Find where the given text appears and provide that cell's center as (X, Y) coordinate. 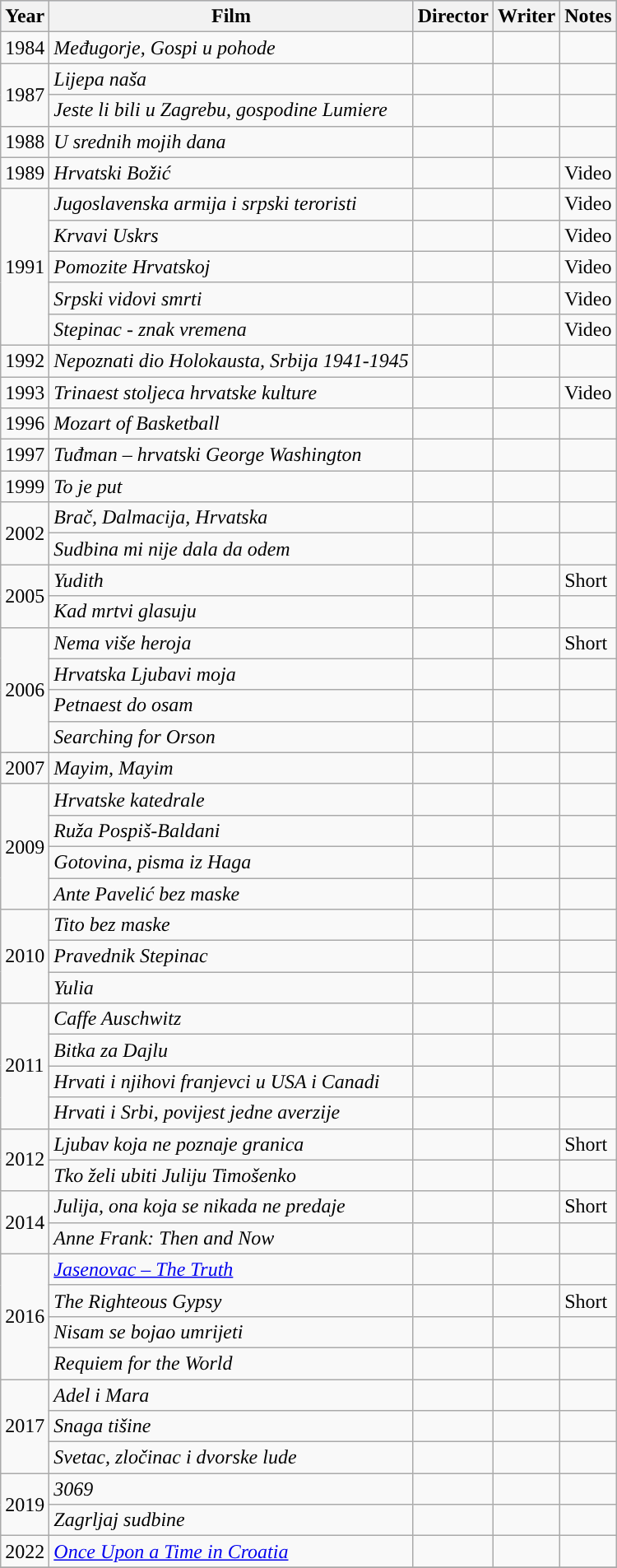
Trinaest stoljeca hrvatske kulture (231, 393)
Yudith (231, 580)
Tko želi ubiti Juliju Timošenko (231, 1175)
Searching for Orson (231, 737)
The Righteous Gypsy (231, 1300)
Mayim, Mayim (231, 768)
2005 (25, 596)
3069 (231, 1489)
Ljubav koja ne poznaje granica (231, 1144)
Brač, Dalmacija, Hrvatska (231, 518)
Requiem for the World (231, 1363)
Pravednik Stepinac (231, 956)
U srednih mojih dana (231, 142)
Hrvatski Božić (231, 173)
Zagrljaj sudbine (231, 1520)
2010 (25, 956)
1988 (25, 142)
2019 (25, 1505)
Nepoznati dio Holokausta, Srbija 1941-1945 (231, 361)
Caffe Auschwitz (231, 1019)
2022 (25, 1552)
Yulia (231, 988)
Tuđman – hrvatski George Washington (231, 455)
Director (452, 16)
To je put (231, 486)
Year (25, 16)
Film (231, 16)
Ante Pavelić bez maske (231, 893)
Hrvatske katedrale (231, 799)
2006 (25, 690)
Hrvati i Srbi, povijest jedne averzije (231, 1113)
Once Upon a Time in Croatia (231, 1552)
Kad mrtvi glasuju (231, 612)
Julija, ona koja se nikada ne predaje (231, 1207)
2007 (25, 768)
Hrvati i njihovi franjevci u USA i Canadi (231, 1082)
2014 (25, 1222)
2017 (25, 1426)
2009 (25, 846)
Snaga tišine (231, 1426)
Ruža Pospiš-Baldani (231, 831)
Nisam se bojao umrijeti (231, 1332)
Nema više heroja (231, 643)
Tito bez maske (231, 925)
Jugoslavenska armija i srpski teroristi (231, 204)
1993 (25, 393)
2012 (25, 1160)
1989 (25, 173)
1987 (25, 95)
2016 (25, 1316)
Writer (527, 16)
Pomozite Hrvatskoj (231, 267)
Krvavi Uskrs (231, 235)
Jasenovac – The Truth (231, 1269)
1997 (25, 455)
Lijepa naša (231, 79)
Gotovina, pisma iz Haga (231, 862)
Stepinac - znak vremena (231, 329)
Međugorje, Gospi u pohode (231, 48)
1984 (25, 48)
Anne Frank: Then and Now (231, 1238)
1996 (25, 424)
2011 (25, 1066)
Petnaest do osam (231, 705)
Mozart of Basketball (231, 424)
Jeste li bili u Zagrebu, gospodine Lumiere (231, 110)
Hrvatska Ljubavi moja (231, 674)
Notes (588, 16)
Bitka za Dajlu (231, 1050)
1991 (25, 267)
1999 (25, 486)
Svetac, zločinac i dvorske lude (231, 1458)
Srpski vidovi smrti (231, 298)
2002 (25, 533)
Adel i Mara (231, 1395)
Sudbina mi nije dala da odem (231, 549)
1992 (25, 361)
